Pinpoint the cell where the given text exists, returning its [x, y] midpoint coordinate. 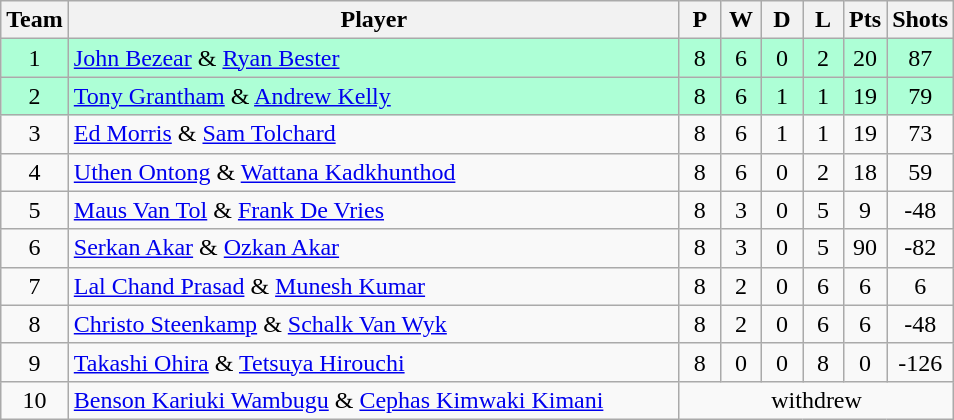
Shots [920, 20]
Benson Kariuki Wambugu & Cephas Kimwaki Kimani [374, 400]
-82 [920, 248]
John Bezear & Ryan Bester [374, 58]
90 [866, 248]
Team [35, 20]
withdrew [816, 400]
Uthen Ontong & Wattana Kadkhunthod [374, 172]
87 [920, 58]
Serkan Akar & Ozkan Akar [374, 248]
Maus Van Tol & Frank De Vries [374, 210]
Pts [866, 20]
W [740, 20]
4 [35, 172]
P [700, 20]
Player [374, 20]
Lal Chand Prasad & Munesh Kumar [374, 286]
18 [866, 172]
Tony Grantham & Andrew Kelly [374, 96]
Christo Steenkamp & Schalk Van Wyk [374, 324]
10 [35, 400]
73 [920, 134]
D [782, 20]
Takashi Ohira & Tetsuya Hirouchi [374, 362]
7 [35, 286]
59 [920, 172]
L [824, 20]
-126 [920, 362]
79 [920, 96]
20 [866, 58]
Ed Morris & Sam Tolchard [374, 134]
